Capture the cell that displays the provided text and extract its [x, y] central coordinate. 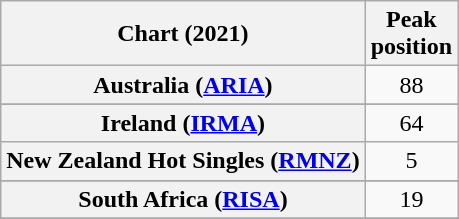
88 [411, 85]
Peakposition [411, 34]
5 [411, 161]
New Zealand Hot Singles (RMNZ) [183, 161]
64 [411, 123]
Chart (2021) [183, 34]
19 [411, 199]
Ireland (IRMA) [183, 123]
South Africa (RISA) [183, 199]
Australia (ARIA) [183, 85]
